From the cell containing the given text, extract its center point as (X, Y) coordinate. 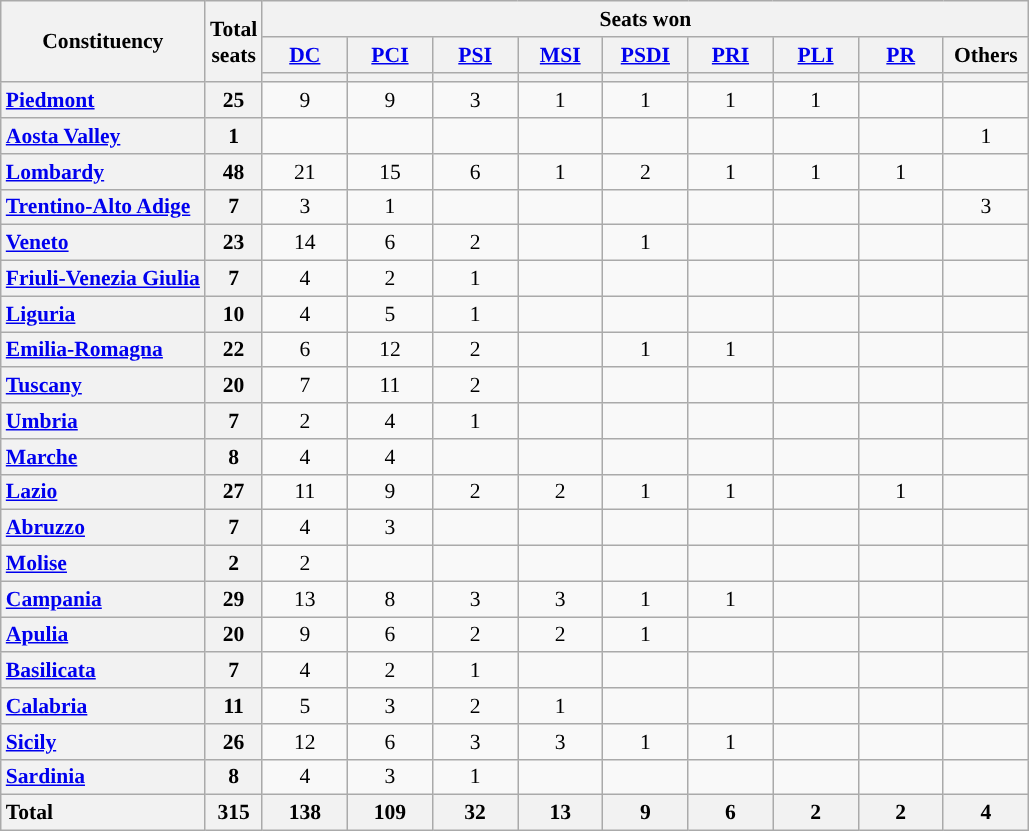
Apulia (103, 635)
Constituency (103, 42)
15 (390, 172)
25 (234, 101)
Molise (103, 564)
10 (234, 314)
Emilia-Romagna (103, 350)
Calabria (103, 706)
27 (234, 492)
23 (234, 243)
Total (103, 813)
21 (304, 172)
Sicily (103, 742)
PLI (816, 55)
PSI (476, 55)
Totalseats (234, 42)
109 (390, 813)
Piedmont (103, 101)
Lazio (103, 492)
315 (234, 813)
Others (986, 55)
14 (304, 243)
32 (476, 813)
138 (304, 813)
PCI (390, 55)
DC (304, 55)
Friuli-Venezia Giulia (103, 279)
PR (900, 55)
Umbria (103, 421)
Sardinia (103, 777)
Basilicata (103, 671)
PSDI (646, 55)
48 (234, 172)
PRI (730, 55)
29 (234, 599)
26 (234, 742)
Abruzzo (103, 528)
Lombardy (103, 172)
22 (234, 350)
Seats won (645, 19)
Aosta Valley (103, 136)
Trentino-Alto Adige (103, 207)
Veneto (103, 243)
Liguria (103, 314)
Marche (103, 457)
MSI (560, 55)
Tuscany (103, 386)
Campania (103, 599)
